From the cell containing the given text, extract its center point as [X, Y] coordinate. 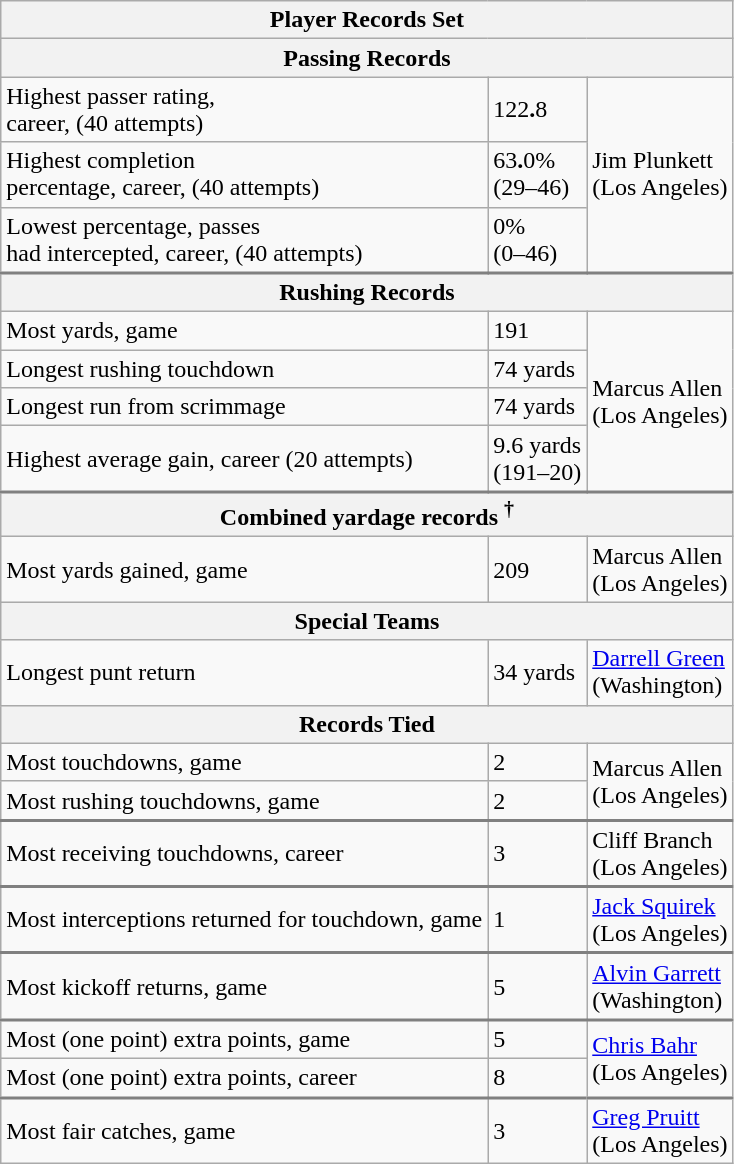
Most (one point) extra points, game [244, 1040]
Most yards, game [244, 331]
9.6 yards(191–20) [538, 459]
Passing Records [367, 58]
191 [538, 331]
Jack Squirek(Los Angeles) [660, 920]
Darrell Green(Washington) [660, 672]
1 [538, 920]
Highest average gain, career (20 attempts) [244, 459]
Player Records Set [367, 20]
Lowest percentage, passes had intercepted, career, (40 attempts) [244, 240]
Most fair catches, game [244, 1130]
Most kickoff returns, game [244, 986]
34 yards [538, 672]
Most rushing touchdowns, game [244, 800]
Highest completion percentage, career, (40 attempts) [244, 174]
Records Tied [367, 724]
8 [538, 1078]
Jim Plunkett(Los Angeles) [660, 175]
Most (one point) extra points, career [244, 1078]
Most yards gained, game [244, 570]
Longest rushing touchdown [244, 369]
Alvin Garrett(Washington) [660, 986]
122.8 [538, 110]
Chris Bahr(Los Angeles) [660, 1059]
Cliff Branch(Los Angeles) [660, 854]
Most interceptions returned for touchdown, game [244, 920]
Most receiving touchdowns, career [244, 854]
Highest passer rating, career, (40 attempts) [244, 110]
Greg Pruitt(Los Angeles) [660, 1130]
209 [538, 570]
Rushing Records [367, 292]
Special Teams [367, 621]
Longest punt return [244, 672]
Combined yardage records † [367, 514]
0% (0–46) [538, 240]
Longest run from scrimmage [244, 407]
Most touchdowns, game [244, 762]
63.0% (29–46) [538, 174]
